Return the [X, Y] coordinate for the center point of the cell that contains the specified text.  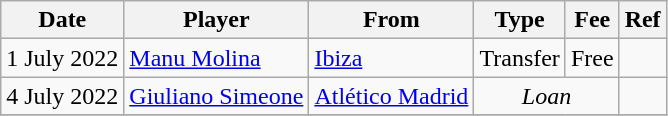
Transfer [520, 58]
Date [62, 20]
1 July 2022 [62, 58]
Giuliano Simeone [216, 96]
Ref [642, 20]
From [392, 20]
Atlético Madrid [392, 96]
Fee [592, 20]
Free [592, 58]
Type [520, 20]
Loan [546, 96]
4 July 2022 [62, 96]
Player [216, 20]
Manu Molina [216, 58]
Ibiza [392, 58]
